Output the [X, Y] coordinate of the center of the cell containing the given text.  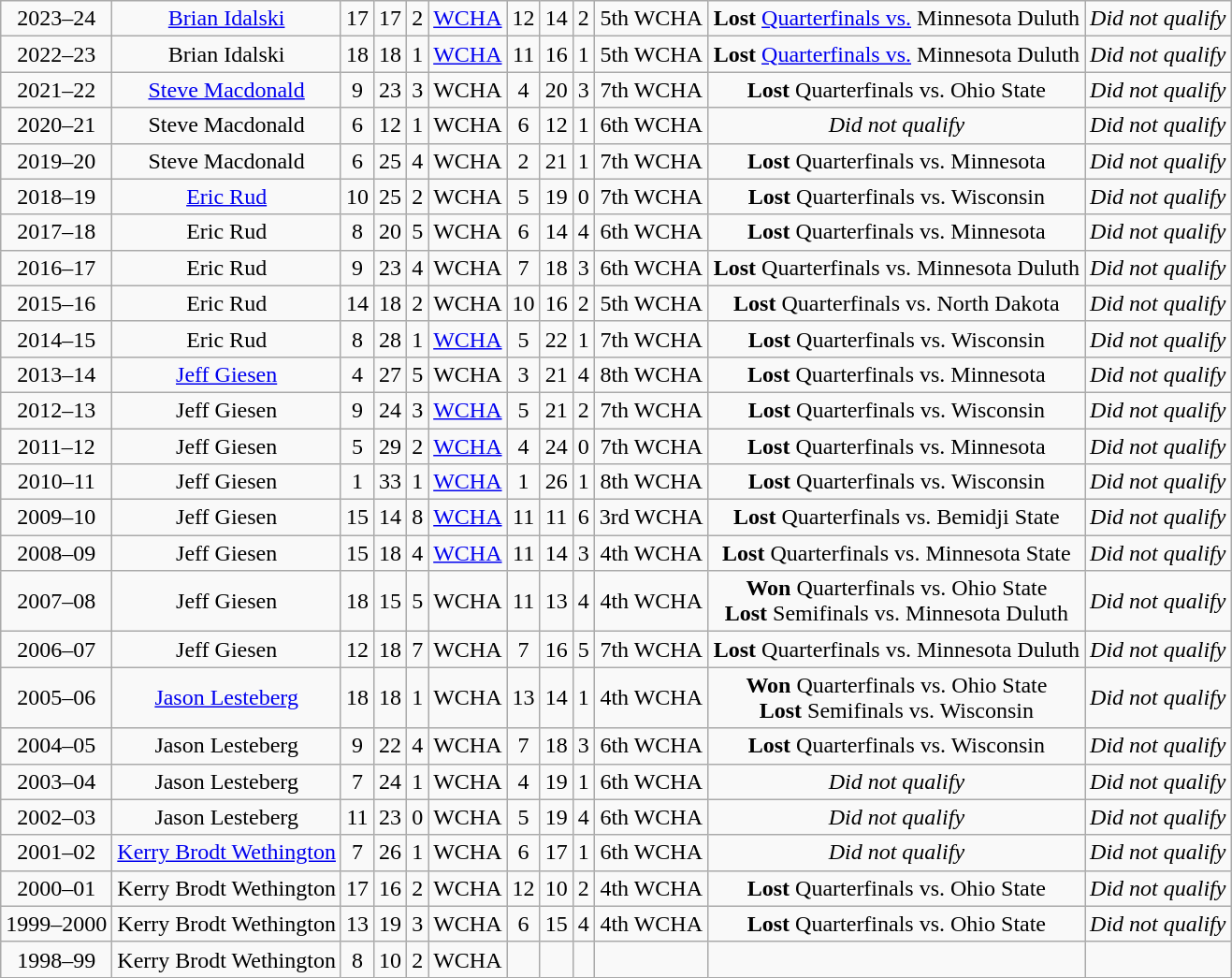
2010–11 [56, 482]
29 [391, 446]
2020–21 [56, 125]
Lost Quarterfinals vs. Bemidji State [896, 518]
2011–12 [56, 446]
2001–02 [56, 853]
2005–06 [56, 698]
1998–99 [56, 959]
2015–16 [56, 303]
2016–17 [56, 268]
2018–19 [56, 197]
2012–13 [56, 410]
2017–18 [56, 232]
2000–01 [56, 888]
2021–22 [56, 90]
27 [391, 374]
Lost Quarterfinals vs. Minnesota State [896, 553]
Won Quarterfinals vs. Ohio State Lost Semifinals vs. Wisconsin [896, 698]
2007–08 [56, 601]
2022–23 [56, 54]
33 [391, 482]
2006–07 [56, 650]
2014–15 [56, 339]
28 [391, 339]
3rd WCHA [651, 518]
2002–03 [56, 817]
Won Quarterfinals vs. Ohio State Lost Semifinals vs. Minnesota Duluth [896, 601]
2003–04 [56, 781]
2008–09 [56, 553]
1999–2000 [56, 924]
2019–20 [56, 161]
2004–05 [56, 746]
2013–14 [56, 374]
2023–24 [56, 19]
2009–10 [56, 518]
Lost Quarterfinals vs. North Dakota [896, 303]
